Extract the (X, Y) coordinate from the center of the cell holding the provided text.  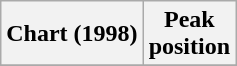
Peakposition (189, 34)
Chart (1998) (72, 34)
